Capture the cell that displays the provided text and extract its [X, Y] central coordinate. 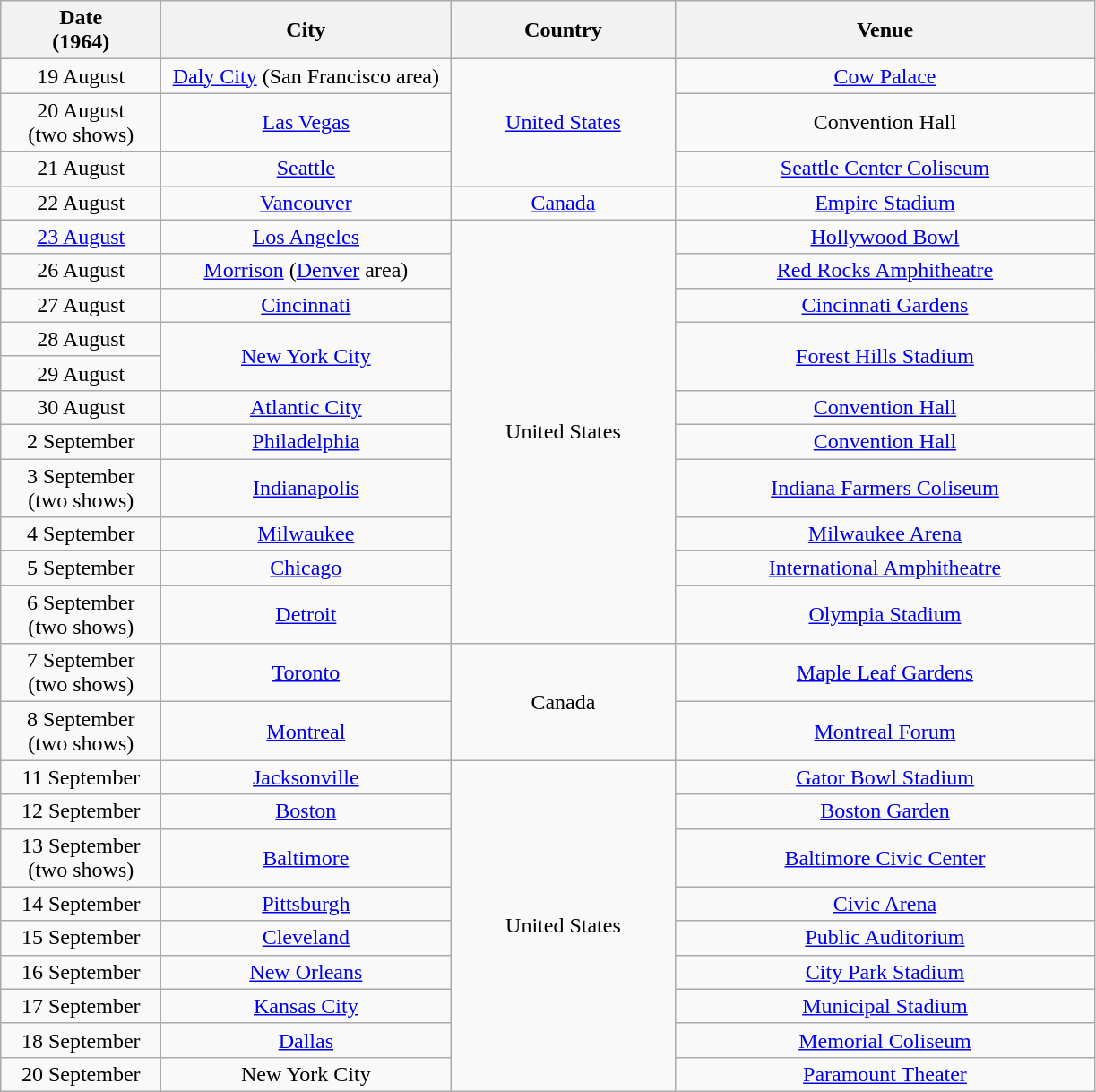
4 September [81, 534]
Milwaukee Arena [885, 534]
26 August [81, 271]
Baltimore [306, 857]
City [306, 30]
Vancouver [306, 203]
Chicago [306, 568]
Indianapolis [306, 488]
Paramount Theater [885, 1074]
Public Auditorium [885, 938]
Seattle Center Coliseum [885, 169]
13 September(two shows) [81, 857]
Pittsburgh [306, 904]
Boston [306, 811]
Country [563, 30]
Memorial Coliseum [885, 1040]
11 September [81, 777]
Los Angeles [306, 237]
Civic Arena [885, 904]
Boston Garden [885, 811]
Montreal [306, 732]
15 September [81, 938]
20 September [81, 1074]
8 September(two shows) [81, 732]
Daly City (San Francisco area) [306, 76]
2 September [81, 441]
Detroit [306, 615]
Cow Palace [885, 76]
Philadelphia [306, 441]
Municipal Stadium [885, 1006]
Gator Bowl Stadium [885, 777]
3 September(two shows) [81, 488]
14 September [81, 904]
Forest Hills Stadium [885, 356]
Red Rocks Amphitheatre [885, 271]
Cleveland [306, 938]
7 September(two shows) [81, 672]
27 August [81, 305]
City Park Stadium [885, 972]
Hollywood Bowl [885, 237]
New Orleans [306, 972]
20 August(two shows) [81, 122]
30 August [81, 407]
19 August [81, 76]
International Amphitheatre [885, 568]
Date(1964) [81, 30]
Morrison (Denver area) [306, 271]
Atlantic City [306, 407]
6 September(two shows) [81, 615]
22 August [81, 203]
Jacksonville [306, 777]
Toronto [306, 672]
Cincinnati Gardens [885, 305]
Milwaukee [306, 534]
Kansas City [306, 1006]
5 September [81, 568]
Empire Stadium [885, 203]
Olympia Stadium [885, 615]
Cincinnati [306, 305]
16 September [81, 972]
12 September [81, 811]
21 August [81, 169]
23 August [81, 237]
Seattle [306, 169]
17 September [81, 1006]
Montreal Forum [885, 732]
Venue [885, 30]
Maple Leaf Gardens [885, 672]
29 August [81, 373]
18 September [81, 1040]
28 August [81, 339]
Dallas [306, 1040]
Baltimore Civic Center [885, 857]
Las Vegas [306, 122]
Indiana Farmers Coliseum [885, 488]
